Identify which cell holds the provided text, then report its (X, Y) central coordinate. 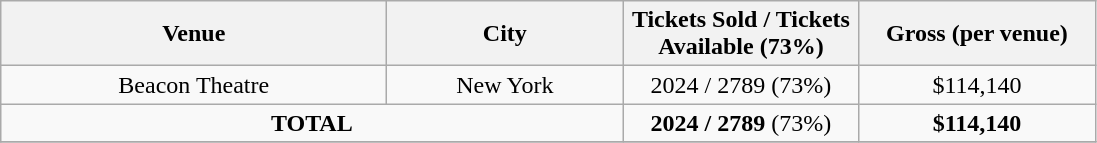
Tickets Sold / Tickets Available (73%) (741, 34)
Beacon Theatre (194, 85)
Venue (194, 34)
TOTAL (312, 123)
Gross (per venue) (977, 34)
New York (505, 85)
City (505, 34)
